Detect which cell encompasses the target text, then output its (X, Y) center coordinate. 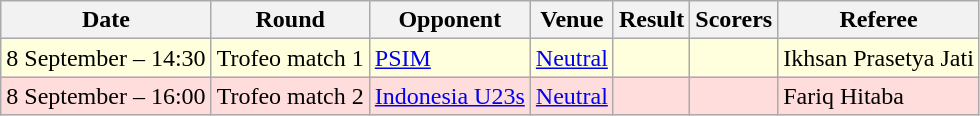
Result (651, 20)
Ikhsan Prasetya Jati (879, 58)
Referee (879, 20)
Date (106, 20)
Trofeo match 1 (290, 58)
8 September – 16:00 (106, 96)
PSIM (450, 58)
Venue (572, 20)
Round (290, 20)
Scorers (734, 20)
Fariq Hitaba (879, 96)
Indonesia U23s (450, 96)
8 September – 14:30 (106, 58)
Opponent (450, 20)
Trofeo match 2 (290, 96)
